Return the (X, Y) coordinate for the center point of the cell that contains the specified text.  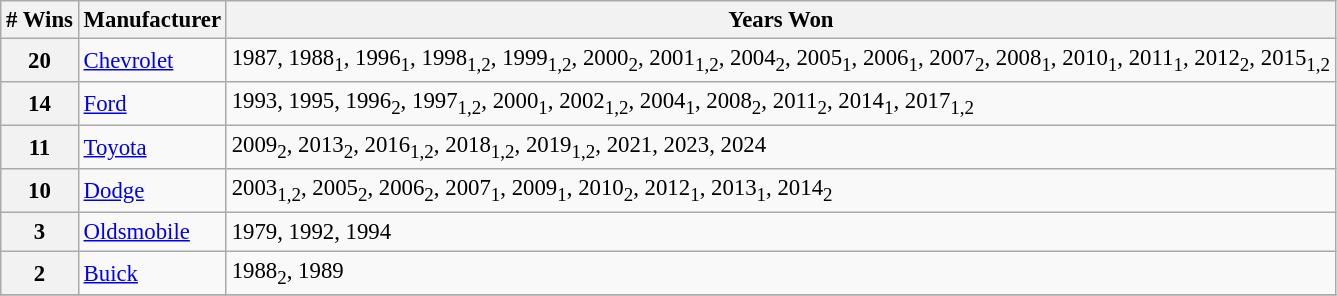
Toyota (152, 148)
Manufacturer (152, 20)
2 (40, 273)
11 (40, 148)
Buick (152, 273)
Years Won (780, 20)
Dodge (152, 191)
1993, 1995, 19962, 19971,2, 20001, 20021,2, 20041, 20082, 20112, 20141, 20171,2 (780, 104)
Chevrolet (152, 61)
# Wins (40, 20)
Oldsmobile (152, 232)
1979, 1992, 1994 (780, 232)
14 (40, 104)
3 (40, 232)
20092, 20132, 20161,2, 20181,2, 20191,2, 2021, 2023, 2024 (780, 148)
20031,2, 20052, 20062, 20071, 20091, 20102, 20121, 20131, 20142 (780, 191)
20 (40, 61)
10 (40, 191)
Ford (152, 104)
1987, 19881, 19961, 19981,2, 19991,2, 20002, 20011,2, 20042, 20051, 20061, 20072, 20081, 20101, 20111, 20122, 20151,2 (780, 61)
19882, 1989 (780, 273)
